Extract the [X, Y] coordinate from the center of the cell holding the provided text.  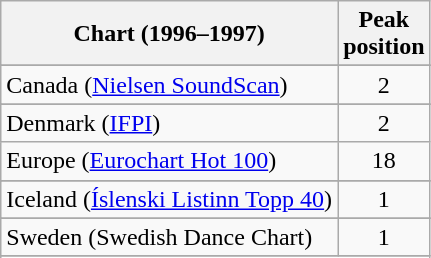
18 [384, 161]
Sweden (Swedish Dance Chart) [170, 237]
Denmark (IFPI) [170, 123]
Europe (Eurochart Hot 100) [170, 161]
Peakposition [384, 34]
Canada (Nielsen SoundScan) [170, 85]
Chart (1996–1997) [170, 34]
Iceland (Íslenski Listinn Topp 40) [170, 199]
